Provide the [X, Y] coordinate of the cell's center where the given text is located.  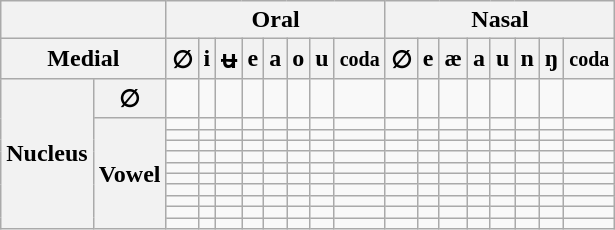
Oral [276, 20]
o [298, 59]
n [527, 59]
ʉ [229, 59]
Vowel [130, 174]
Medial [84, 59]
Nasal [500, 20]
i [207, 59]
Nucleus [47, 153]
ŋ [551, 59]
æ [453, 59]
